Detect which cell encompasses the target text, then output its (X, Y) center coordinate. 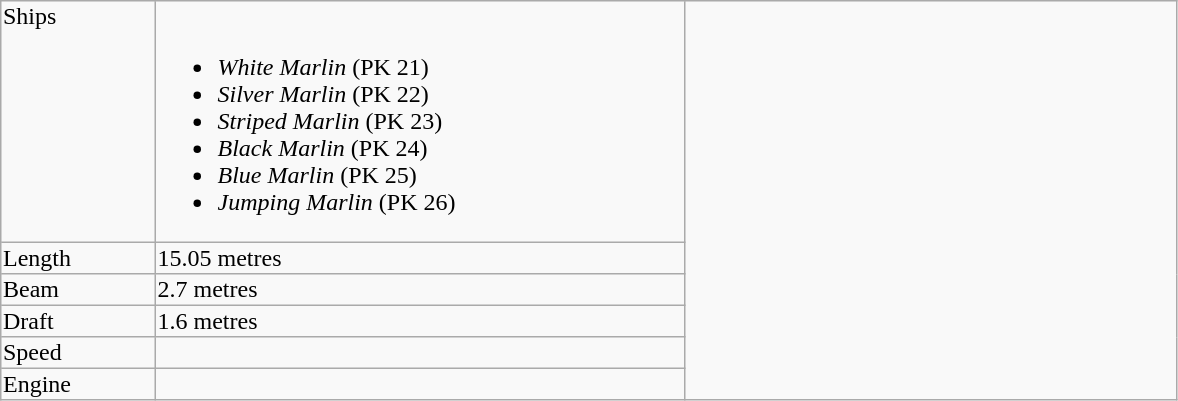
Engine (78, 384)
Ships (78, 122)
15.05 metres (420, 258)
Draft (78, 321)
Speed (78, 353)
Beam (78, 290)
1.6 metres (420, 321)
2.7 metres (420, 290)
Length (78, 258)
White Marlin (PK 21)Silver Marlin (PK 22)Striped Marlin (PK 23)Black Marlin (PK 24)Blue Marlin (PK 25)Jumping Marlin (PK 26) (420, 122)
